Find where the given text appears and provide that cell's center as (x, y) coordinate. 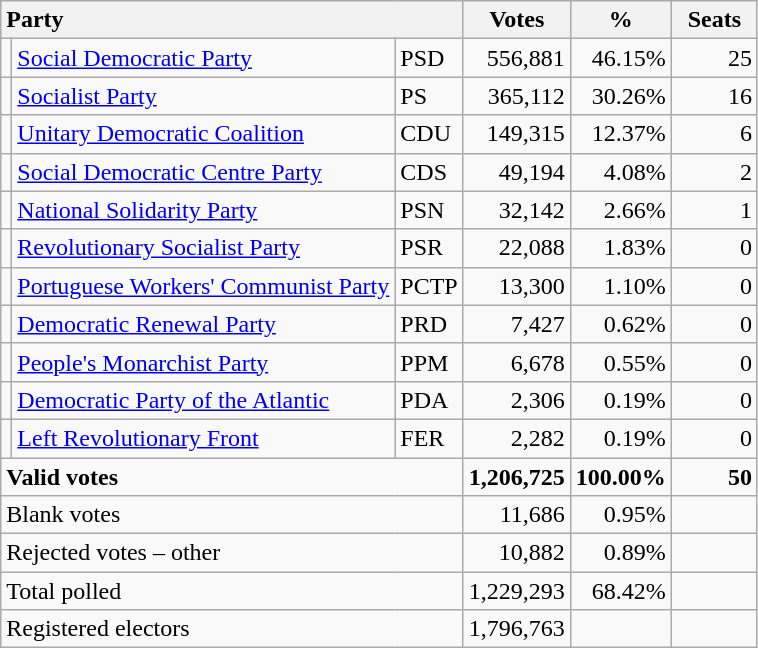
1,206,725 (516, 477)
11,686 (516, 515)
46.15% (620, 58)
2 (714, 172)
6 (714, 134)
0.95% (620, 515)
Portuguese Workers' Communist Party (204, 286)
CDU (429, 134)
149,315 (516, 134)
Democratic Renewal Party (204, 324)
50 (714, 477)
PCTP (429, 286)
365,112 (516, 96)
556,881 (516, 58)
Left Revolutionary Front (204, 438)
Social Democratic Party (204, 58)
Socialist Party (204, 96)
16 (714, 96)
Revolutionary Socialist Party (204, 248)
FER (429, 438)
Blank votes (232, 515)
Party (232, 20)
22,088 (516, 248)
Seats (714, 20)
1.10% (620, 286)
PSD (429, 58)
Registered electors (232, 629)
PRD (429, 324)
4.08% (620, 172)
1,796,763 (516, 629)
Rejected votes – other (232, 553)
2.66% (620, 210)
Democratic Party of the Atlantic (204, 400)
Votes (516, 20)
1,229,293 (516, 591)
Valid votes (232, 477)
PDA (429, 400)
0.55% (620, 362)
100.00% (620, 477)
Unitary Democratic Coalition (204, 134)
1.83% (620, 248)
68.42% (620, 591)
30.26% (620, 96)
PPM (429, 362)
7,427 (516, 324)
10,882 (516, 553)
25 (714, 58)
2,282 (516, 438)
2,306 (516, 400)
32,142 (516, 210)
Social Democratic Centre Party (204, 172)
PS (429, 96)
12.37% (620, 134)
13,300 (516, 286)
0.89% (620, 553)
PSR (429, 248)
6,678 (516, 362)
PSN (429, 210)
1 (714, 210)
People's Monarchist Party (204, 362)
0.62% (620, 324)
Total polled (232, 591)
National Solidarity Party (204, 210)
% (620, 20)
CDS (429, 172)
49,194 (516, 172)
